Capture the cell that displays the provided text and extract its (x, y) central coordinate. 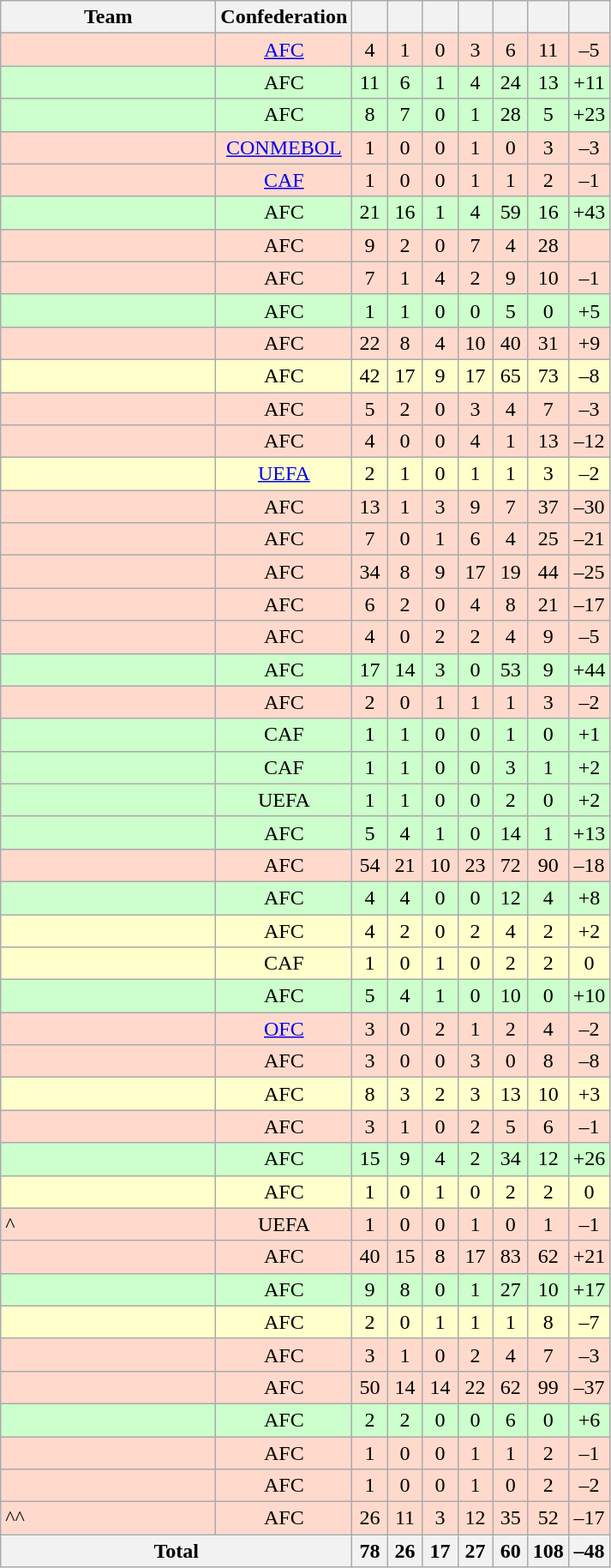
–18 (590, 865)
+13 (590, 832)
+1 (590, 735)
90 (548, 865)
–30 (590, 507)
108 (548, 1551)
–21 (590, 539)
–7 (590, 1322)
–48 (590, 1551)
+8 (590, 898)
^ (108, 1224)
+26 (590, 1159)
+43 (590, 213)
Total (177, 1551)
+21 (590, 1257)
23 (475, 865)
+5 (590, 310)
+17 (590, 1289)
59 (511, 213)
–37 (590, 1387)
73 (548, 375)
–25 (590, 572)
31 (548, 343)
60 (511, 1551)
52 (548, 1518)
50 (370, 1387)
72 (511, 865)
65 (511, 375)
+44 (590, 670)
25 (548, 539)
35 (511, 1518)
54 (370, 865)
24 (511, 82)
+10 (590, 996)
42 (370, 375)
CONMEBOL (285, 147)
–12 (590, 442)
+6 (590, 1420)
83 (511, 1257)
19 (511, 572)
99 (548, 1387)
44 (548, 572)
53 (511, 670)
^^ (108, 1518)
OFC (285, 1029)
78 (370, 1551)
37 (548, 507)
+3 (590, 1094)
Team (108, 17)
+23 (590, 115)
Confederation (285, 17)
+9 (590, 343)
+11 (590, 82)
